Scan for the cell matching the given text and deliver its [x, y] coordinate at center. 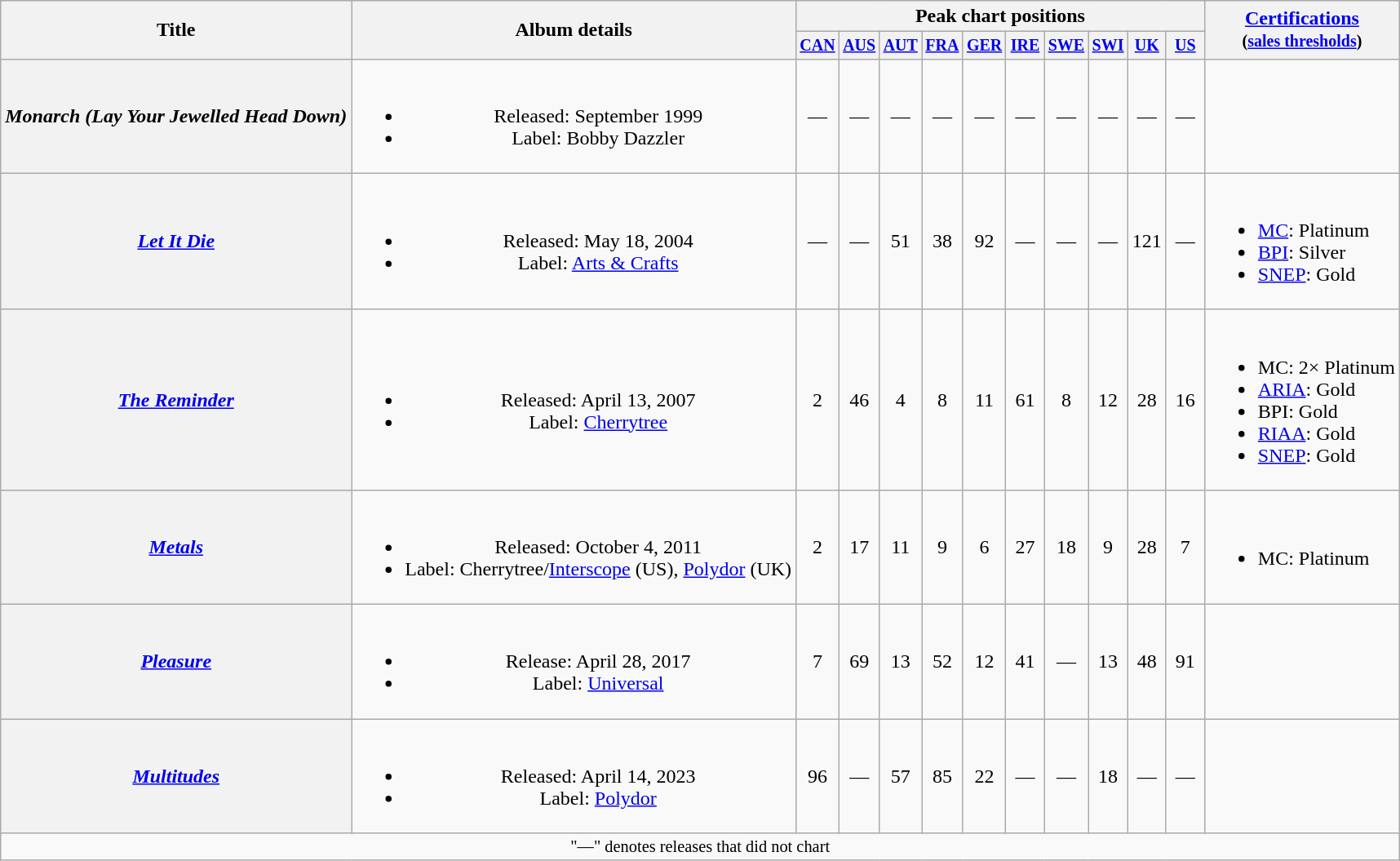
IRE [1025, 46]
AUS [858, 46]
Certifications(sales thresholds) [1302, 30]
46 [858, 400]
61 [1025, 400]
Released: October 4, 2011Label: Cherrytree/Interscope (US), Polydor (UK) [574, 547]
6 [984, 547]
16 [1185, 400]
Let It Die [176, 242]
Peak chart positions [1000, 16]
85 [943, 776]
92 [984, 242]
41 [1025, 662]
91 [1185, 662]
GER [984, 46]
CAN [817, 46]
"—" denotes releases that did not chart [700, 847]
FRA [943, 46]
UK [1147, 46]
38 [943, 242]
Release: April 28, 2017Label: Universal [574, 662]
27 [1025, 547]
57 [901, 776]
Released: April 13, 2007Label: Cherrytree [574, 400]
Metals [176, 547]
69 [858, 662]
MC: 2× PlatinumARIA: GoldBPI: Gold RIAA: GoldSNEP: Gold [1302, 400]
51 [901, 242]
Pleasure [176, 662]
121 [1147, 242]
SWI [1108, 46]
AUT [901, 46]
96 [817, 776]
4 [901, 400]
SWE [1066, 46]
22 [984, 776]
Album details [574, 30]
Released: April 14, 2023Label: Polydor [574, 776]
52 [943, 662]
US [1185, 46]
48 [1147, 662]
MC: PlatinumBPI: SilverSNEP: Gold [1302, 242]
Title [176, 30]
Multitudes [176, 776]
Released: May 18, 2004Label: Arts & Crafts [574, 242]
MC: Platinum [1302, 547]
Monarch (Lay Your Jewelled Head Down) [176, 116]
Released: September 1999Label: Bobby Dazzler [574, 116]
17 [858, 547]
The Reminder [176, 400]
